Determine the (x, y) coordinate at the center of the cell enclosing the given text.  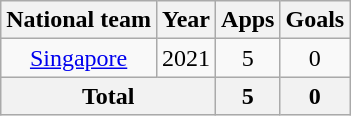
2021 (186, 58)
Total (108, 96)
Singapore (79, 58)
Year (186, 20)
National team (79, 20)
Apps (248, 20)
Goals (315, 20)
